Capture the cell that displays the provided text and extract its (x, y) central coordinate. 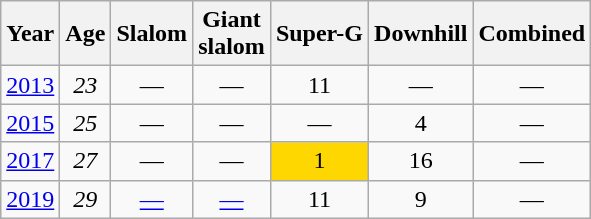
9 (421, 199)
16 (421, 161)
Giantslalom (232, 34)
Super-G (319, 34)
23 (86, 85)
27 (86, 161)
Downhill (421, 34)
2019 (30, 199)
25 (86, 123)
2013 (30, 85)
2015 (30, 123)
Combined (532, 34)
1 (319, 161)
29 (86, 199)
Slalom (152, 34)
2017 (30, 161)
4 (421, 123)
Age (86, 34)
Year (30, 34)
